Return the (x, y) coordinate for the center point of the cell that contains the specified text.  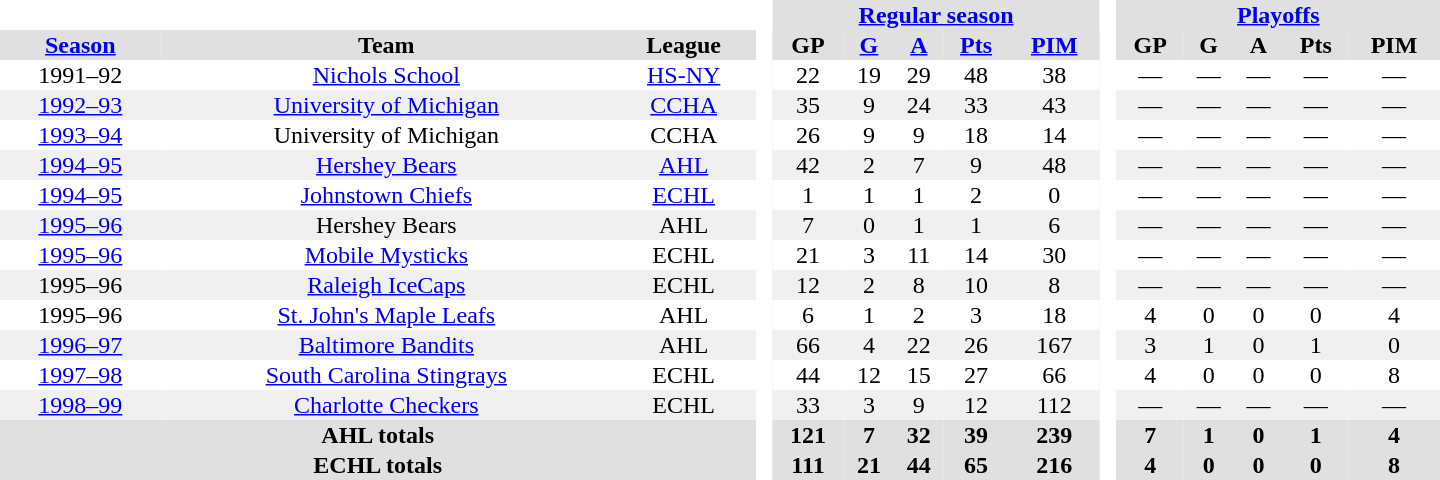
Season (80, 45)
112 (1054, 405)
29 (919, 75)
Raleigh IceCaps (386, 285)
15 (919, 375)
Charlotte Checkers (386, 405)
1992–93 (80, 105)
10 (976, 285)
1993–94 (80, 135)
239 (1054, 435)
Playoffs (1278, 15)
43 (1054, 105)
30 (1054, 255)
AHL totals (378, 435)
27 (976, 375)
35 (808, 105)
111 (808, 465)
Johnstown Chiefs (386, 195)
39 (976, 435)
Baltimore Bandits (386, 345)
38 (1054, 75)
HS-NY (684, 75)
32 (919, 435)
65 (976, 465)
Nichols School (386, 75)
1997–98 (80, 375)
42 (808, 165)
11 (919, 255)
1996–97 (80, 345)
Mobile Mysticks (386, 255)
Regular season (936, 15)
League (684, 45)
24 (919, 105)
19 (869, 75)
South Carolina Stingrays (386, 375)
ECHL totals (378, 465)
216 (1054, 465)
1998–99 (80, 405)
St. John's Maple Leafs (386, 315)
167 (1054, 345)
Team (386, 45)
121 (808, 435)
1991–92 (80, 75)
